Provide the [x, y] coordinate of the cell's center where the given text is located.  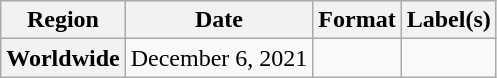
Worldwide [63, 58]
December 6, 2021 [219, 58]
Label(s) [448, 20]
Region [63, 20]
Date [219, 20]
Format [357, 20]
